Pinpoint the cell where the given text exists, returning its (x, y) midpoint coordinate. 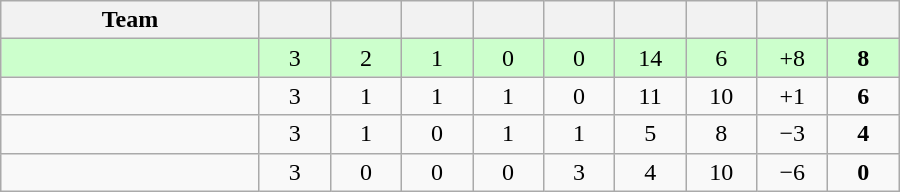
+1 (792, 96)
Team (130, 20)
11 (650, 96)
−3 (792, 134)
+8 (792, 58)
2 (366, 58)
5 (650, 134)
14 (650, 58)
−6 (792, 172)
